Extract the [X, Y] coordinate from the center of the cell holding the provided text.  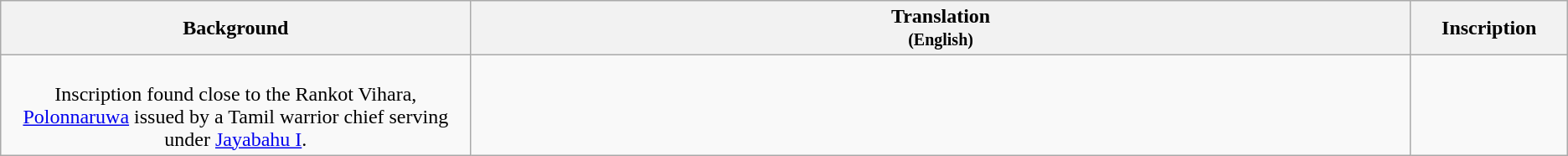
Translation(English) [941, 29]
Inscription [1489, 29]
Background [236, 29]
Inscription found close to the Rankot Vihara, Polonnaruwa issued by a Tamil warrior chief serving under Jayabahu I. [236, 106]
